Return (x, y) of the center of cell containing provided text 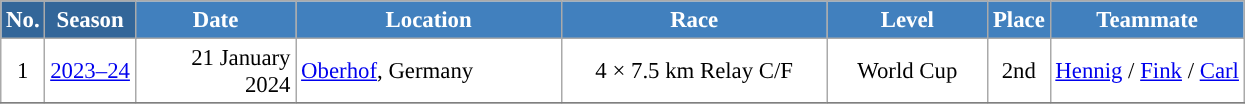
Race (694, 20)
Oberhof, Germany (429, 72)
Teammate (1147, 20)
4 × 7.5 km Relay C/F (694, 72)
Location (429, 20)
2nd (1019, 72)
Hennig / Fink / Carl (1147, 72)
World Cup (908, 72)
Season (90, 20)
1 (23, 72)
2023–24 (90, 72)
Date (216, 20)
No. (23, 20)
Level (908, 20)
Place (1019, 20)
21 January 2024 (216, 72)
